From the cell containing the given text, extract its center point as (x, y) coordinate. 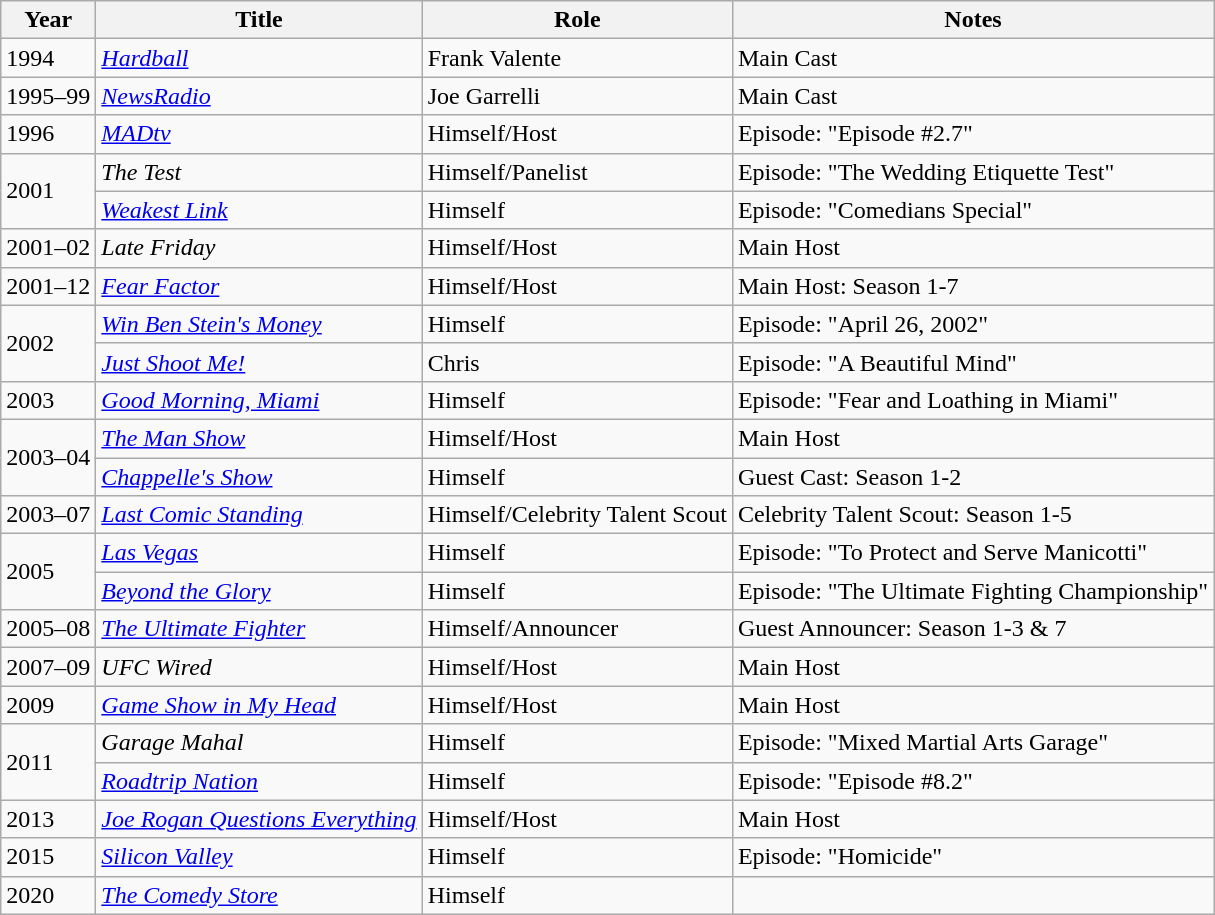
Guest Cast: Season 1-2 (972, 477)
Roadtrip Nation (259, 781)
Just Shoot Me! (259, 362)
1995–99 (48, 96)
Chappelle's Show (259, 477)
Episode: "The Ultimate Fighting Championship" (972, 591)
2020 (48, 895)
Las Vegas (259, 553)
Main Host: Season 1-7 (972, 286)
Role (577, 20)
2009 (48, 705)
NewsRadio (259, 96)
The Ultimate Fighter (259, 629)
2001–02 (48, 248)
2011 (48, 762)
2001 (48, 191)
Hardball (259, 58)
Notes (972, 20)
2003–04 (48, 457)
Beyond the Glory (259, 591)
Fear Factor (259, 286)
Joe Rogan Questions Everything (259, 819)
Episode: "Comedians Special" (972, 210)
MADtv (259, 134)
Win Ben Stein's Money (259, 324)
2015 (48, 857)
2003–07 (48, 515)
2001–12 (48, 286)
Late Friday (259, 248)
Episode: "Fear and Loathing in Miami" (972, 400)
Good Morning, Miami (259, 400)
Himself/Panelist (577, 172)
Frank Valente (577, 58)
1996 (48, 134)
Weakest Link (259, 210)
2013 (48, 819)
Himself/Celebrity Talent Scout (577, 515)
Episode: "To Protect and Serve Manicotti" (972, 553)
Guest Announcer: Season 1-3 & 7 (972, 629)
Episode: "April 26, 2002" (972, 324)
The Man Show (259, 438)
Episode: "Homicide" (972, 857)
2005–08 (48, 629)
2002 (48, 343)
The Test (259, 172)
Episode: "Mixed Martial Arts Garage" (972, 743)
Year (48, 20)
2005 (48, 572)
Himself/Announcer (577, 629)
Episode: "Episode #2.7" (972, 134)
Title (259, 20)
The Comedy Store (259, 895)
Garage Mahal (259, 743)
2007–09 (48, 667)
Episode: "A Beautiful Mind" (972, 362)
Last Comic Standing (259, 515)
Chris (577, 362)
Episode: "The Wedding Etiquette Test" (972, 172)
Celebrity Talent Scout: Season 1-5 (972, 515)
Silicon Valley (259, 857)
2003 (48, 400)
Joe Garrelli (577, 96)
Episode: "Episode #8.2" (972, 781)
1994 (48, 58)
UFC Wired (259, 667)
Game Show in My Head (259, 705)
